Provide the [X, Y] coordinate of the cell's center where the given text is located.  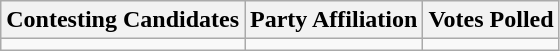
Votes Polled [491, 20]
Contesting Candidates [123, 20]
Party Affiliation [334, 20]
